Pinpoint the cell where the given text exists, returning its [X, Y] midpoint coordinate. 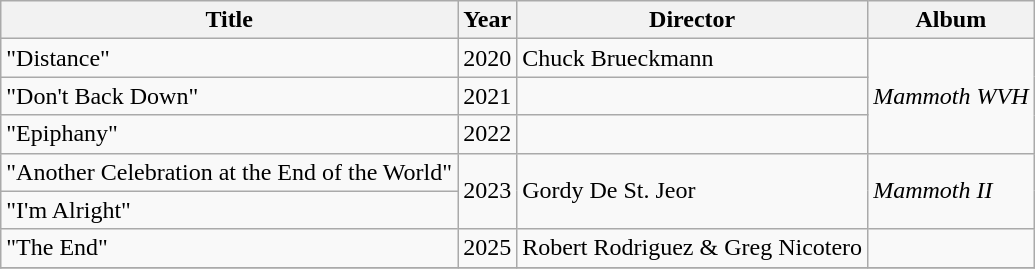
2020 [488, 58]
2025 [488, 248]
"Distance" [230, 58]
Album [951, 20]
Robert Rodriguez & Greg Nicotero [692, 248]
"Don't Back Down" [230, 96]
"The End" [230, 248]
Year [488, 20]
"Epiphany" [230, 134]
"Another Celebration at the End of the World" [230, 172]
2022 [488, 134]
Mammoth II [951, 191]
Title [230, 20]
2023 [488, 191]
Gordy De St. Jeor [692, 191]
2021 [488, 96]
"I'm Alright" [230, 210]
Chuck Brueckmann [692, 58]
Director [692, 20]
Mammoth WVH [951, 96]
